Search for the cell housing the specified text and yield its (x, y) center coordinate. 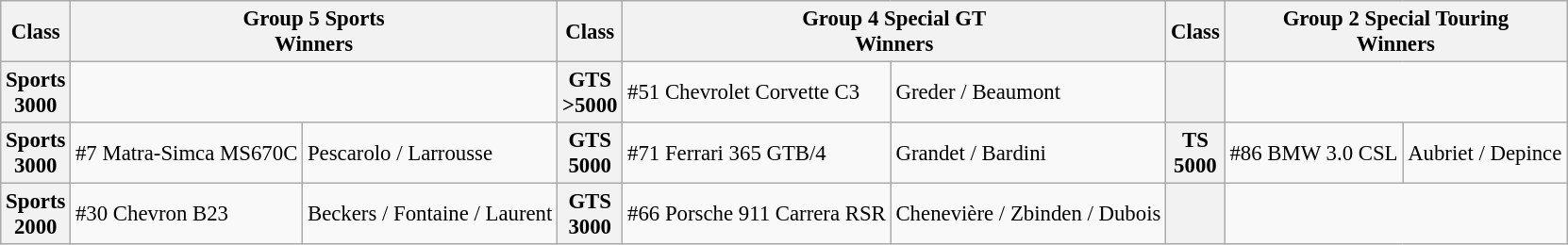
#30 Chevron B23 (187, 215)
#7 Matra-Simca MS670C (187, 153)
#66 Porsche 911 Carrera RSR (757, 215)
Greder / Beaumont (1028, 92)
Aubriet / Depince (1485, 153)
Group 4 Special GTWinners (894, 32)
Pescarolo / Larrousse (430, 153)
Chenevière / Zbinden / Dubois (1028, 215)
Group 2 Special TouringWinners (1395, 32)
#86 BMW 3.0 CSL (1313, 153)
GTS 5000 (591, 153)
#51 Chevrolet Corvette C3 (757, 92)
TS 5000 (1196, 153)
GTS 3000 (591, 215)
#71 Ferrari 365 GTB/4 (757, 153)
GTS >5000 (591, 92)
Beckers / Fontaine / Laurent (430, 215)
Sports 2000 (36, 215)
Grandet / Bardini (1028, 153)
Group 5 SportsWinners (314, 32)
